For the text-containing cell, return its midpoint in [X, Y] coordinate format. 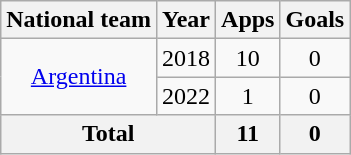
11 [248, 134]
2022 [186, 96]
Goals [315, 20]
Apps [248, 20]
10 [248, 58]
Argentina [79, 77]
Total [108, 134]
1 [248, 96]
2018 [186, 58]
Year [186, 20]
National team [79, 20]
